Extract the (x, y) coordinate from the center of the cell holding the provided text.  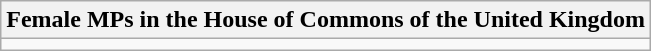
Female MPs in the House of Commons of the United Kingdom (326, 20)
